Detect which cell encompasses the target text, then output its [x, y] center coordinate. 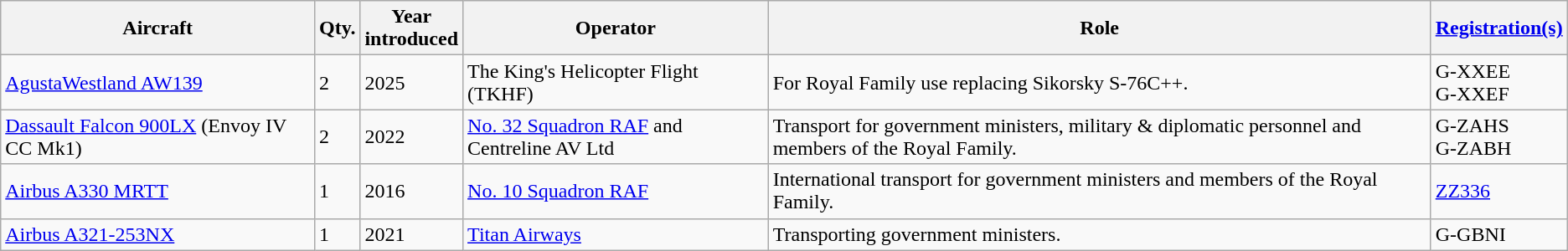
Airbus A330 MRTT [157, 191]
G-ZAHSG-ZABH [1499, 137]
AgustaWestland AW139 [157, 82]
G-GBNI [1499, 234]
2025 [412, 82]
ZZ336 [1499, 191]
Yearintroduced [412, 28]
Titan Airways [616, 234]
For Royal Family use replacing Sikorsky S-76C++. [1099, 82]
G-XXEEG-XXEF [1499, 82]
Role [1099, 28]
Operator [616, 28]
No. 32 Squadron RAF and Centreline AV Ltd [616, 137]
Registration(s) [1499, 28]
Dassault Falcon 900LX (Envoy IV CC Mk1) [157, 137]
Transport for government ministers, military & diplomatic personnel and members of the Royal Family. [1099, 137]
International transport for government ministers and members of the Royal Family. [1099, 191]
Transporting government ministers. [1099, 234]
2016 [412, 191]
Qty. [338, 28]
2021 [412, 234]
No. 10 Squadron RAF [616, 191]
2022 [412, 137]
Aircraft [157, 28]
The King's Helicopter Flight (TKHF) [616, 82]
Airbus A321-253NX [157, 234]
